Determine the (x, y) coordinate at the center of the cell enclosing the given text.  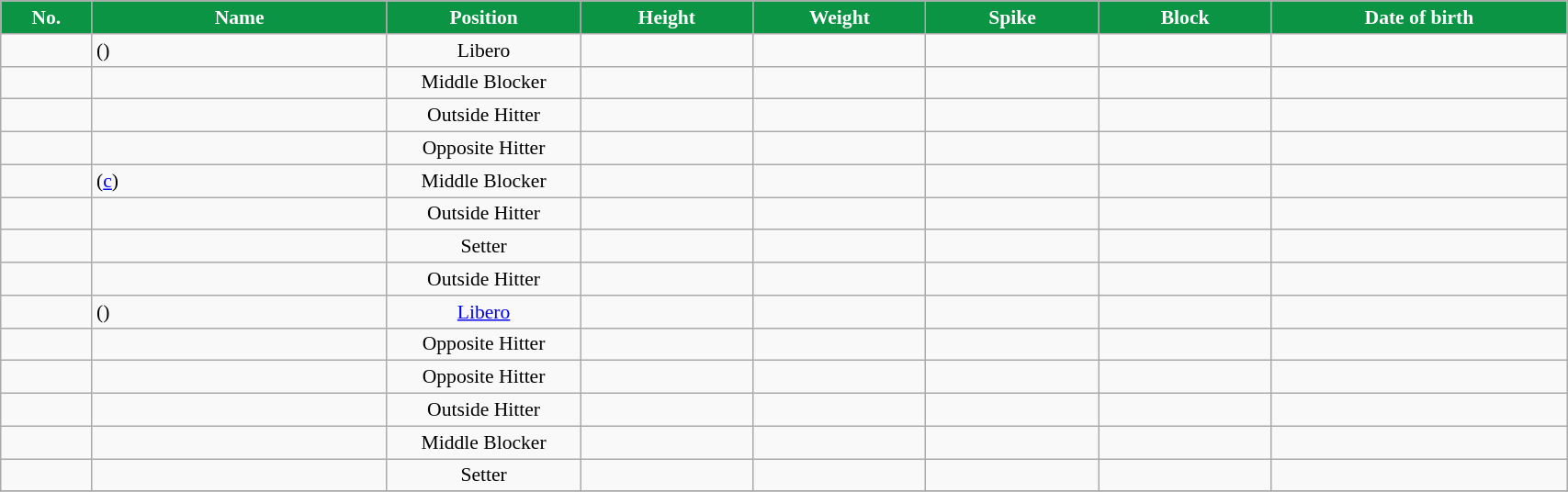
(c) (239, 181)
Spike (1012, 17)
Block (1185, 17)
No. (46, 17)
Position (483, 17)
Weight (840, 17)
Height (667, 17)
Date of birth (1418, 17)
Name (239, 17)
